Detect which cell encompasses the target text, then output its [x, y] center coordinate. 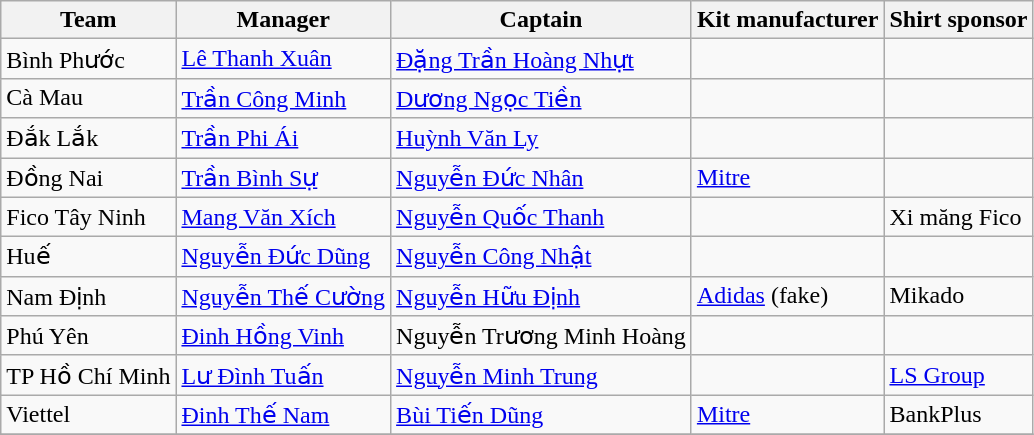
Team [88, 20]
Shirt sponsor [958, 20]
Xi măng Fico [958, 217]
TP Hồ Chí Minh [88, 375]
Nguyễn Minh Trung [542, 375]
Đặng Trần Hoàng Nhựt [542, 59]
BankPlus [958, 415]
Trần Phi Ái [284, 138]
Nam Định [88, 296]
Nguyễn Hữu Định [542, 296]
Nguyễn Thế Cường [284, 296]
Nguyễn Công Nhật [542, 257]
Lư Đình Tuấn [284, 375]
Mang Văn Xích [284, 217]
Trần Bình Sự [284, 178]
Bùi Tiến Dũng [542, 415]
Đinh Hồng Vinh [284, 336]
LS Group [958, 375]
Lê Thanh Xuân [284, 59]
Nguyễn Đức Nhân [542, 178]
Đinh Thế Nam [284, 415]
Cà Mau [88, 98]
Phú Yên [88, 336]
Nguyễn Trương Minh Hoàng [542, 336]
Nguyễn Quốc Thanh [542, 217]
Adidas (fake) [788, 296]
Đắk Lắk [88, 138]
Huế [88, 257]
Trần Công Minh [284, 98]
Captain [542, 20]
Mikado [958, 296]
Nguyễn Đức Dũng [284, 257]
Đồng Nai [88, 178]
Kit manufacturer [788, 20]
Fico Tây Ninh [88, 217]
Dương Ngọc Tiền [542, 98]
Bình Phước [88, 59]
Manager [284, 20]
Viettel [88, 415]
Huỳnh Văn Ly [542, 138]
